Locate the cell with the specified text and output its (x, y) center coordinate. 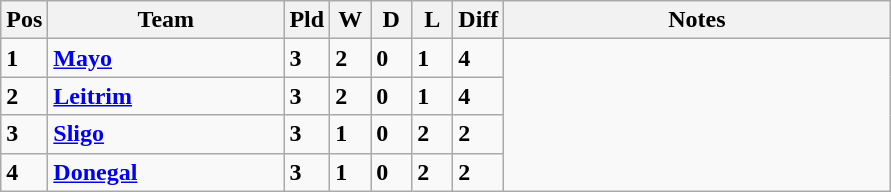
Team (166, 20)
Sligo (166, 134)
Donegal (166, 172)
W (350, 20)
Notes (697, 20)
Pld (307, 20)
L (432, 20)
Leitrim (166, 96)
Pos (24, 20)
Mayo (166, 58)
Diff (478, 20)
D (392, 20)
